Capture the cell that displays the provided text and extract its (X, Y) central coordinate. 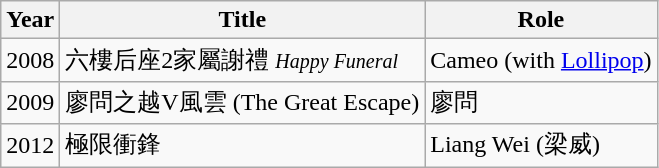
Cameo (with Lollipop) (541, 60)
廖問之越V風雲 (The Great Escape) (242, 102)
Year (30, 20)
2008 (30, 60)
六樓后座2家屬謝禮 Happy Funeral (242, 60)
廖問 (541, 102)
極限衝鋒 (242, 146)
2012 (30, 146)
2009 (30, 102)
Liang Wei (梁威) (541, 146)
Role (541, 20)
Title (242, 20)
